Provide the [X, Y] coordinate of the cell's center where the given text is located.  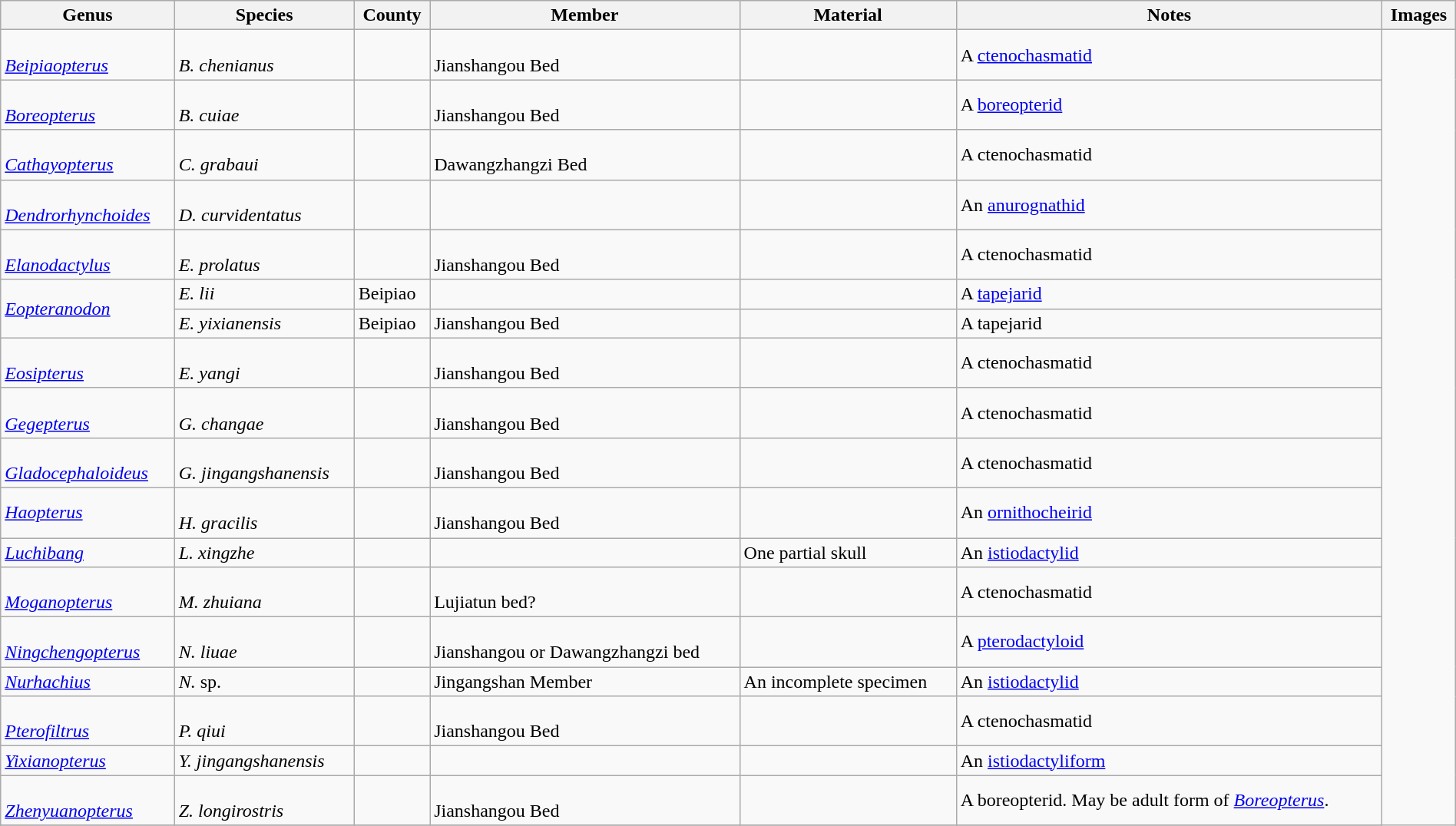
D. curvidentatus [264, 204]
An istiodactyliform [1169, 761]
Ningchengopterus [88, 642]
Eopteranodon [88, 309]
C. grabaui [264, 155]
E. yixianensis [264, 323]
Lujiatun bed? [585, 593]
B. chenianus [264, 55]
Species [264, 15]
An incomplete specimen [848, 682]
G. jingangshanensis [264, 462]
Nurhachius [88, 682]
County [392, 15]
Gegepterus [88, 413]
An ornithocheirid [1169, 513]
E. yangi [264, 362]
One partial skull [848, 552]
L. xingzhe [264, 552]
Gladocephaloideus [88, 462]
Yixianopterus [88, 761]
G. changae [264, 413]
Y. jingangshanensis [264, 761]
Jingangshan Member [585, 682]
Images [1419, 15]
Z. longirostris [264, 800]
E. prolatus [264, 255]
Member [585, 15]
Pterofiltrus [88, 722]
Beipiaopterus [88, 55]
B. cuiae [264, 104]
Dawangzhangzi Bed [585, 155]
An anurognathid [1169, 204]
Boreopterus [88, 104]
A boreopterid. May be adult form of Boreopterus. [1169, 800]
Eosipterus [88, 362]
Luchibang [88, 552]
N. sp. [264, 682]
Material [848, 15]
Jianshangou or Dawangzhangzi bed [585, 642]
H. gracilis [264, 513]
P. qiui [264, 722]
Haopterus [88, 513]
Moganopterus [88, 593]
A pterodactyloid [1169, 642]
Dendrorhynchoides [88, 204]
Elanodactylus [88, 255]
Cathayopterus [88, 155]
E. lii [264, 294]
Zhenyuanopterus [88, 800]
N. liuae [264, 642]
Genus [88, 15]
Notes [1169, 15]
M. zhuiana [264, 593]
A boreopterid [1169, 104]
